Return the [X, Y] coordinate for the center point of the cell that contains the specified text.  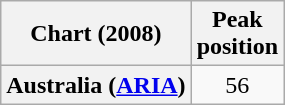
Chart (2008) [96, 34]
56 [237, 85]
Peakposition [237, 34]
Australia (ARIA) [96, 85]
